From the cell containing the given text, extract its center point as [x, y] coordinate. 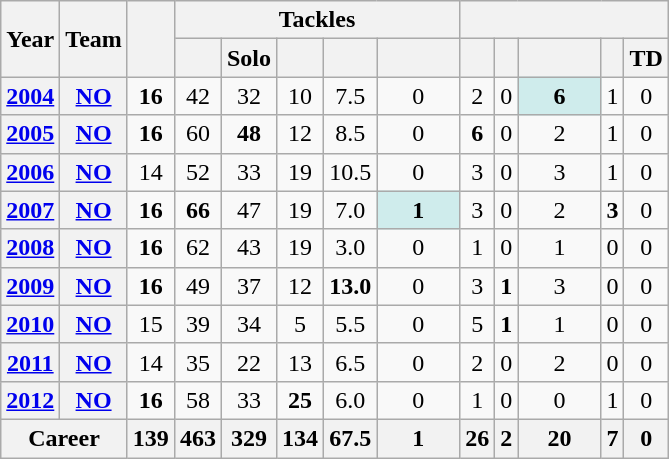
2007 [30, 210]
Team [94, 39]
6.5 [350, 362]
2008 [30, 248]
Tackles [316, 20]
2010 [30, 324]
66 [198, 210]
52 [198, 172]
8.5 [350, 134]
2011 [30, 362]
39 [198, 324]
62 [198, 248]
22 [248, 362]
2009 [30, 286]
2004 [30, 96]
3.0 [350, 248]
10 [300, 96]
26 [478, 438]
48 [248, 134]
Career [64, 438]
35 [198, 362]
49 [198, 286]
Year [30, 39]
58 [198, 400]
32 [248, 96]
7.0 [350, 210]
134 [300, 438]
43 [248, 248]
Solo [248, 58]
42 [198, 96]
67.5 [350, 438]
TD [646, 58]
10.5 [350, 172]
2006 [30, 172]
60 [198, 134]
7.5 [350, 96]
47 [248, 210]
20 [560, 438]
5.5 [350, 324]
2005 [30, 134]
7 [612, 438]
37 [248, 286]
34 [248, 324]
13.0 [350, 286]
15 [150, 324]
2012 [30, 400]
6.0 [350, 400]
463 [198, 438]
25 [300, 400]
329 [248, 438]
13 [300, 362]
139 [150, 438]
